Capture the cell that displays the provided text and extract its (x, y) central coordinate. 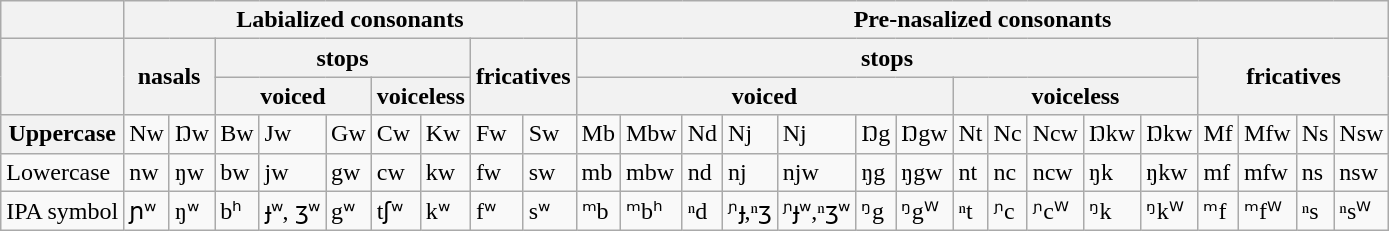
sʷ (550, 211)
Ŋw (192, 134)
ᶮc (1008, 211)
mfw (1267, 172)
mf (1218, 172)
Labialized consonants (350, 20)
Pre-nasalized consonants (982, 20)
nasals (170, 77)
njw (816, 172)
tʃʷ (396, 211)
Cw (396, 134)
Ŋg (876, 134)
mbw (651, 172)
ᶮcᵂ (1055, 211)
ŋk (1112, 172)
Sw (550, 134)
Kw (445, 134)
Nt (970, 134)
Nc (1008, 134)
Ŋgw (924, 134)
ŋʷ (192, 211)
Nsw (1362, 134)
Nd (702, 134)
nt (970, 172)
ⁿd (702, 211)
ᵑg (876, 211)
gw (349, 172)
Gw (349, 134)
cw (396, 172)
ⁿsᵂ (1362, 211)
nc (1008, 172)
ᶮɟ,ⁿʒ (750, 211)
sw (550, 172)
Jw (292, 134)
ᵐfᵂ (1267, 211)
Mbw (651, 134)
Mf (1218, 134)
ncw (1055, 172)
ns (1315, 172)
Ncw (1055, 134)
ŋg (876, 172)
Fw (496, 134)
ᵑgᵂ (924, 211)
ᵑk (1112, 211)
nd (702, 172)
bw (237, 172)
ŋkw (1170, 172)
ⁿs (1315, 211)
Mfw (1267, 134)
Lowercase (62, 172)
nj (750, 172)
Nw (147, 134)
fw (496, 172)
ᶮɟʷ,ⁿʒʷ (816, 211)
ⁿt (970, 211)
bʰ (237, 211)
gʷ (349, 211)
nsw (1362, 172)
kʷ (445, 211)
ŋgw (924, 172)
fʷ (496, 211)
Uppercase (62, 134)
ᵐb (598, 211)
kw (445, 172)
nw (147, 172)
IPA symbol (62, 211)
Bw (237, 134)
ᵐf (1218, 211)
jw (292, 172)
ɟʷ, ʒʷ (292, 211)
ᵐbʰ (651, 211)
ɲʷ (147, 211)
Ns (1315, 134)
ŋw (192, 172)
Mb (598, 134)
mb (598, 172)
ᵑkᵂ (1170, 211)
